Output the (x, y) coordinate of the center of the cell containing the given text.  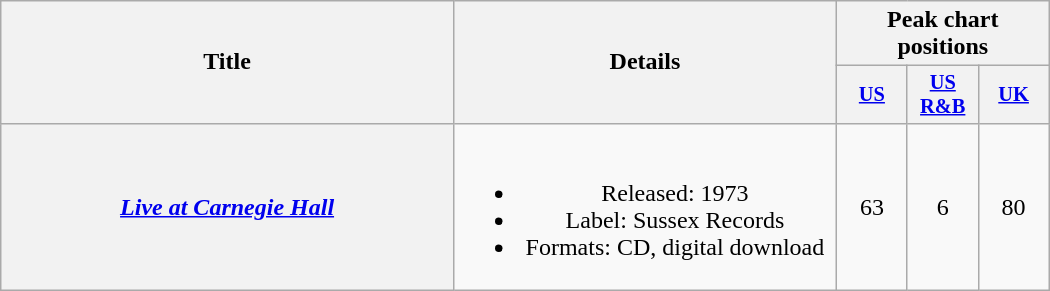
80 (1014, 206)
UK (1014, 95)
Details (644, 62)
USR&B (942, 95)
Live at Carnegie Hall (228, 206)
Peak chart positions (942, 34)
63 (872, 206)
US (872, 95)
6 (942, 206)
Title (228, 62)
Released: 1973Label: Sussex RecordsFormats: CD, digital download (644, 206)
